Provide the (x, y) coordinate of the cell's center where the given text is located.  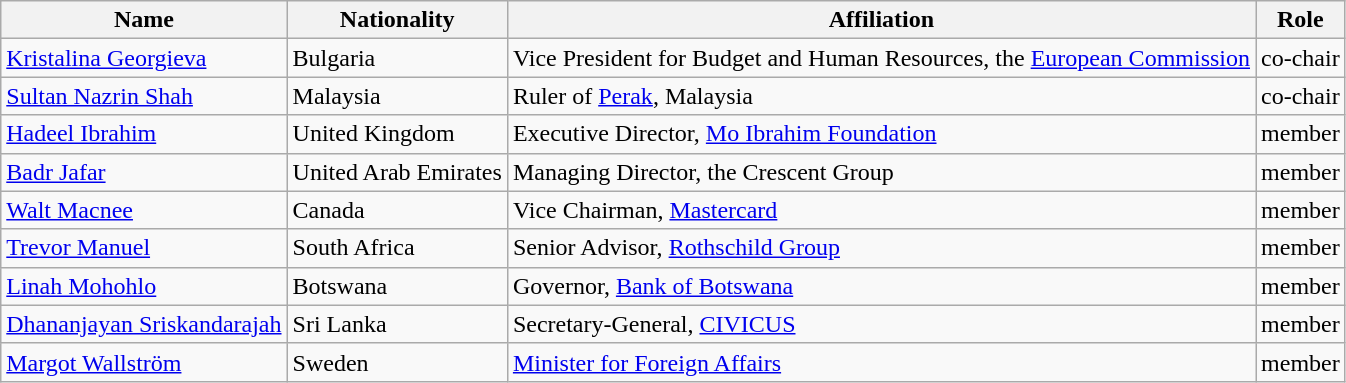
Senior Advisor, Rothschild Group (881, 248)
Malaysia (397, 96)
Secretary-General, CIVICUS (881, 324)
Ruler of Perak, Malaysia (881, 96)
Sri Lanka (397, 324)
Managing Director, the Crescent Group (881, 172)
Sultan Nazrin Shah (144, 96)
Botswana (397, 286)
Minister for Foreign Affairs (881, 362)
Canada (397, 210)
Affiliation (881, 20)
Margot Wallström (144, 362)
Nationality (397, 20)
Walt Macnee (144, 210)
Vice President for Budget and Human Resources, the European Commission (881, 58)
Dhananjayan Sriskandarajah (144, 324)
Bulgaria (397, 58)
South Africa (397, 248)
Badr Jafar (144, 172)
Linah Mohohlo (144, 286)
Name (144, 20)
Vice Chairman, Mastercard (881, 210)
Hadeel Ibrahim (144, 134)
Sweden (397, 362)
Role (1301, 20)
Executive Director, Mo Ibrahim Foundation (881, 134)
United Arab Emirates (397, 172)
Trevor Manuel (144, 248)
Governor, Bank of Botswana (881, 286)
United Kingdom (397, 134)
Kristalina Georgieva (144, 58)
